From the cell containing the given text, extract its center point as [x, y] coordinate. 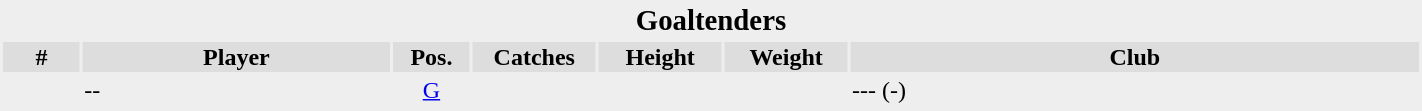
--- (-) [1134, 90]
Goaltenders [711, 21]
Catches [534, 57]
Club [1134, 57]
-- [236, 90]
Weight [786, 57]
Pos. [432, 57]
# [42, 57]
G [432, 90]
Height [660, 57]
Player [236, 57]
